Return (x, y) of the center of cell containing provided text 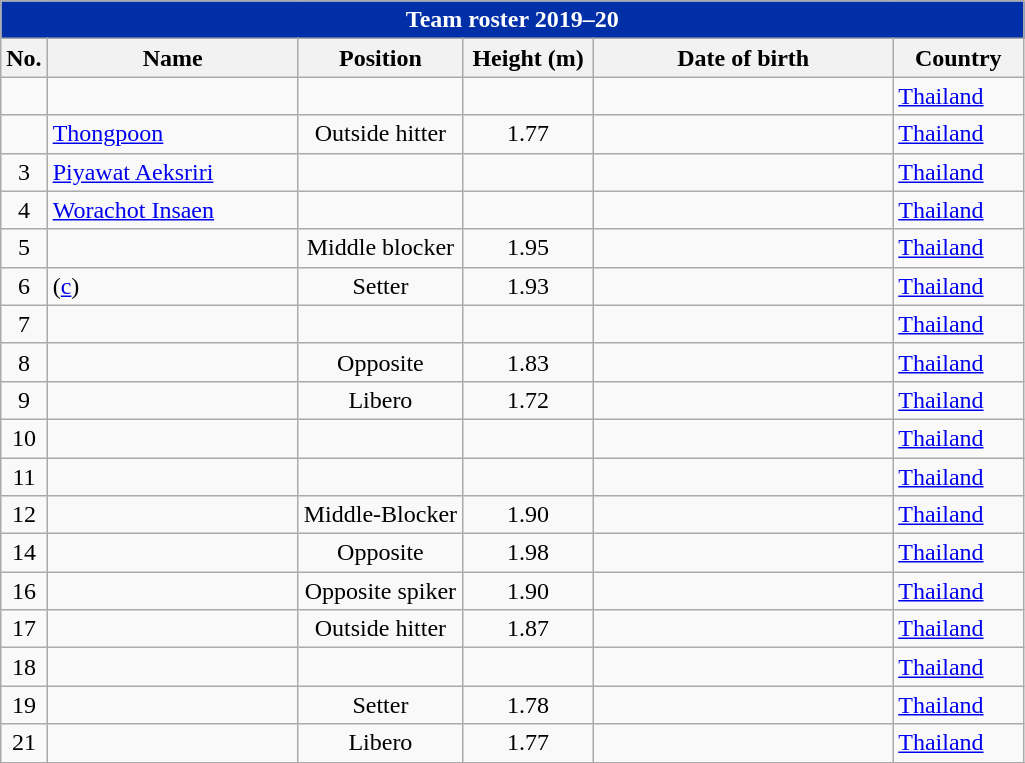
Height (m) (528, 58)
Piyawat Aeksriri (172, 172)
Middle-Blocker (380, 515)
9 (24, 400)
16 (24, 591)
19 (24, 705)
5 (24, 248)
6 (24, 286)
8 (24, 362)
Thongpoon (172, 134)
1.98 (528, 553)
Opposite spiker (380, 591)
17 (24, 629)
Name (172, 58)
1.78 (528, 705)
1.93 (528, 286)
1.72 (528, 400)
10 (24, 438)
1.87 (528, 629)
11 (24, 477)
(c) (172, 286)
Team roster 2019–20 (512, 20)
Position (380, 58)
Middle blocker (380, 248)
12 (24, 515)
21 (24, 743)
14 (24, 553)
3 (24, 172)
18 (24, 667)
1.83 (528, 362)
7 (24, 324)
4 (24, 210)
Worachot Insaen (172, 210)
1.95 (528, 248)
No. (24, 58)
Date of birth (744, 58)
Country (958, 58)
